Search for the cell housing the specified text and yield its [X, Y] center coordinate. 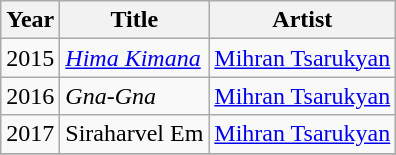
Artist [302, 20]
Year [30, 20]
2017 [30, 134]
Title [134, 20]
2015 [30, 58]
Siraharvel Em [134, 134]
Gna-Gna [134, 96]
2016 [30, 96]
Hima Kimana [134, 58]
